Search for the cell housing the specified text and yield its (x, y) center coordinate. 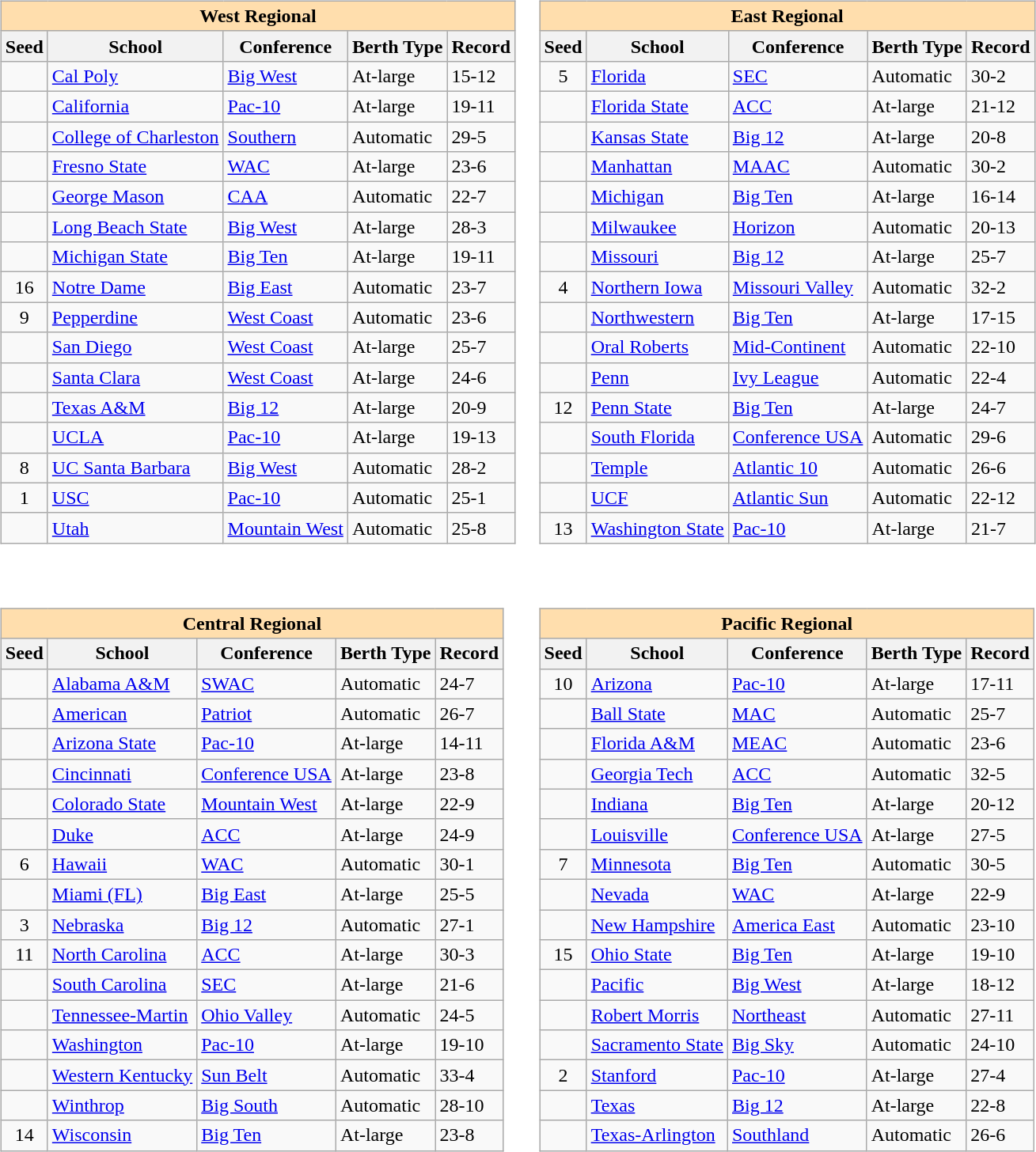
American (122, 714)
Kansas State (657, 137)
CAA (285, 197)
21-12 (1000, 106)
Minnesota (657, 864)
28-2 (481, 468)
MAC (797, 714)
George Mason (135, 197)
18-12 (1000, 985)
West Regional (258, 16)
South Florida (657, 438)
7 (564, 864)
23-10 (1000, 925)
13 (564, 528)
3 (24, 925)
Florida A&M (657, 744)
Patriot (267, 714)
5 (564, 76)
Horizon (798, 227)
Michigan (657, 197)
East Regional (787, 16)
Western Kentucky (122, 1075)
21-6 (469, 985)
Georgia Tech (657, 774)
2 (564, 1075)
Hawaii (122, 864)
Big South (267, 1105)
27-11 (1000, 1015)
21-7 (1000, 528)
Texas-Arlington (657, 1135)
Oral Roberts (657, 347)
8 (24, 468)
19-13 (481, 438)
MEAC (797, 744)
Southland (797, 1135)
15 (564, 955)
Temple (657, 468)
Stanford (657, 1075)
SWAC (267, 684)
Northwestern (657, 317)
Nevada (657, 894)
Northeast (797, 1015)
Manhattan (657, 167)
Sacramento State (657, 1045)
16-14 (1000, 197)
Tennessee-Martin (122, 1015)
16 (24, 287)
25-8 (481, 528)
North Carolina (122, 955)
Penn (657, 377)
1 (24, 498)
10 (564, 684)
20-12 (1000, 804)
Wisconsin (122, 1135)
Missouri (657, 257)
6 (24, 864)
Louisville (657, 834)
Ivy League (798, 377)
Sun Belt (267, 1075)
USC (135, 498)
Washington (122, 1045)
Atlantic Sun (798, 498)
Northern Iowa (657, 287)
Mid-Continent (798, 347)
Texas (657, 1105)
Washington State (657, 528)
32-5 (1000, 774)
Pepperdine (135, 317)
Atlantic 10 (798, 468)
Cincinnati (122, 774)
22-12 (1000, 498)
17-11 (1000, 684)
Ohio Valley (267, 1015)
Michigan State (135, 257)
29-5 (481, 137)
27-4 (1000, 1075)
San Diego (135, 347)
29-6 (1000, 438)
Alabama A&M (122, 684)
Duke (122, 834)
24-9 (469, 834)
22-4 (1000, 377)
4 (564, 287)
Winthrop (122, 1105)
Big Sky (797, 1045)
Santa Clara (135, 377)
Utah (135, 528)
Texas A&M (135, 407)
23-7 (481, 287)
27-5 (1000, 834)
27-1 (469, 925)
22-7 (481, 197)
Pacific Regional (787, 623)
30-1 (469, 864)
Penn State (657, 407)
11 (24, 955)
Pacific (657, 985)
UCF (657, 498)
25-5 (469, 894)
America East (797, 925)
Arizona (657, 684)
Nebraska (122, 925)
Fresno State (135, 167)
Colorado State (122, 804)
32-2 (1000, 287)
Missouri Valley (798, 287)
24-10 (1000, 1045)
20-8 (1000, 137)
33-4 (469, 1075)
Robert Morris (657, 1015)
Ball State (657, 714)
Long Beach State (135, 227)
22-10 (1000, 347)
26-7 (469, 714)
Cal Poly (135, 76)
24-6 (481, 377)
UCLA (135, 438)
California (135, 106)
30-3 (469, 955)
17-15 (1000, 317)
20-13 (1000, 227)
Notre Dame (135, 287)
Southern (285, 137)
Ohio State (657, 955)
Milwaukee (657, 227)
28-10 (469, 1105)
College of Charleston (135, 137)
14-11 (469, 744)
South Carolina (122, 985)
20-9 (481, 407)
Arizona State (122, 744)
Miami (FL) (122, 894)
Central Regional (252, 623)
Florida (657, 76)
12 (564, 407)
22-8 (1000, 1105)
15-12 (481, 76)
Florida State (657, 106)
9 (24, 317)
14 (24, 1135)
UC Santa Barbara (135, 468)
MAAC (798, 167)
25-1 (481, 498)
Indiana (657, 804)
24-5 (469, 1015)
New Hampshire (657, 925)
30-5 (1000, 864)
28-3 (481, 227)
